Return the (X, Y) coordinate for the center point of the cell that contains the specified text.  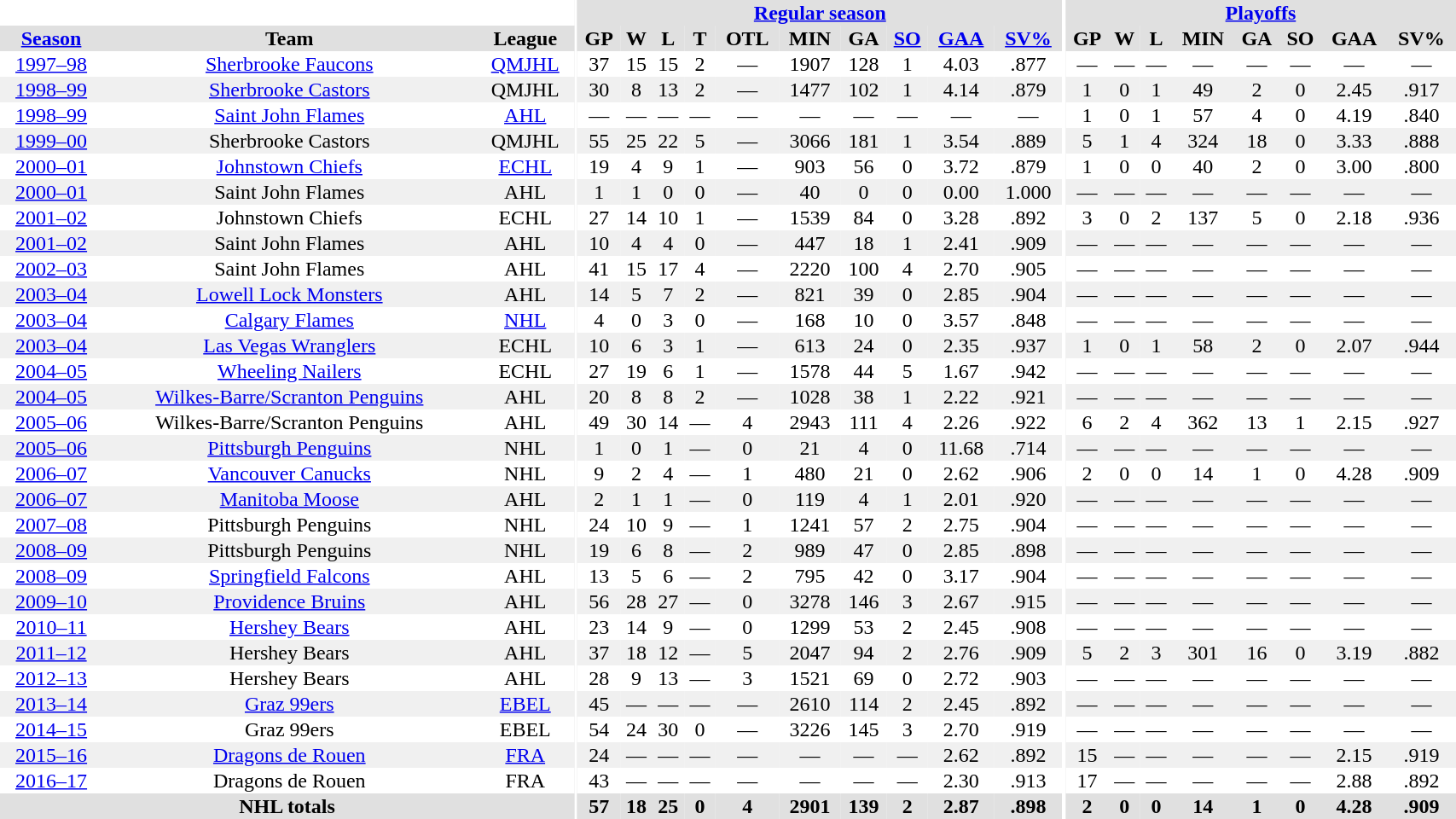
102 (864, 90)
Springfield Falcons (289, 576)
2009–10 (51, 601)
Team (289, 38)
1299 (809, 627)
480 (809, 473)
.936 (1422, 218)
.921 (1029, 397)
1.67 (961, 371)
145 (864, 729)
0.00 (961, 192)
55 (599, 141)
39 (864, 294)
3226 (809, 729)
139 (864, 806)
2220 (809, 269)
324 (1203, 141)
38 (864, 397)
.915 (1029, 601)
45 (599, 704)
168 (809, 320)
.800 (1422, 166)
613 (809, 346)
94 (864, 653)
3.19 (1354, 653)
4.03 (961, 64)
Manitoba Moose (289, 499)
16 (1256, 653)
.840 (1422, 115)
OTL (747, 38)
Vancouver Canucks (289, 473)
2.22 (961, 397)
2.30 (961, 781)
.848 (1029, 320)
2.72 (961, 678)
23 (599, 627)
3.54 (961, 141)
1997–98 (51, 64)
3.33 (1354, 141)
.917 (1422, 90)
100 (864, 269)
3.72 (961, 166)
3066 (809, 141)
301 (1203, 653)
2.88 (1354, 781)
2.07 (1354, 346)
2002–03 (51, 269)
2.18 (1354, 218)
Playoffs (1261, 13)
22 (669, 141)
3.17 (961, 576)
42 (864, 576)
1477 (809, 90)
7 (669, 294)
Season (51, 38)
.882 (1422, 653)
114 (864, 704)
2016–17 (51, 781)
2.67 (961, 601)
2015–16 (51, 755)
.908 (1029, 627)
181 (864, 141)
2013–14 (51, 704)
2.75 (961, 525)
Regular season (820, 13)
146 (864, 601)
.903 (1029, 678)
54 (599, 729)
.937 (1029, 346)
43 (599, 781)
1028 (809, 397)
Sherbrooke Faucons (289, 64)
2.26 (961, 422)
20 (599, 397)
1539 (809, 218)
111 (864, 422)
2.76 (961, 653)
2014–15 (51, 729)
2011–12 (51, 653)
11.68 (961, 448)
2012–13 (51, 678)
1241 (809, 525)
.922 (1029, 422)
3.57 (961, 320)
119 (809, 499)
4.14 (961, 90)
1521 (809, 678)
T (699, 38)
.877 (1029, 64)
821 (809, 294)
2010–11 (51, 627)
Lowell Lock Monsters (289, 294)
2.87 (961, 806)
137 (1203, 218)
.942 (1029, 371)
69 (864, 678)
2.35 (961, 346)
1907 (809, 64)
53 (864, 627)
2007–08 (51, 525)
2.01 (961, 499)
.927 (1422, 422)
795 (809, 576)
58 (1203, 346)
47 (864, 550)
.714 (1029, 448)
Calgary Flames (289, 320)
44 (864, 371)
989 (809, 550)
2610 (809, 704)
.905 (1029, 269)
128 (864, 64)
2943 (809, 422)
2047 (809, 653)
.913 (1029, 781)
.920 (1029, 499)
84 (864, 218)
NHL totals (287, 806)
.889 (1029, 141)
903 (809, 166)
1.000 (1029, 192)
.888 (1422, 141)
1999–00 (51, 141)
League (525, 38)
12 (669, 653)
362 (1203, 422)
4.19 (1354, 115)
41 (599, 269)
447 (809, 243)
1578 (809, 371)
3.00 (1354, 166)
2.41 (961, 243)
.906 (1029, 473)
3278 (809, 601)
Providence Bruins (289, 601)
3.28 (961, 218)
2901 (809, 806)
.944 (1422, 346)
Wheeling Nailers (289, 371)
Las Vegas Wranglers (289, 346)
